Scan for the cell matching the given text and deliver its [X, Y] coordinate at center. 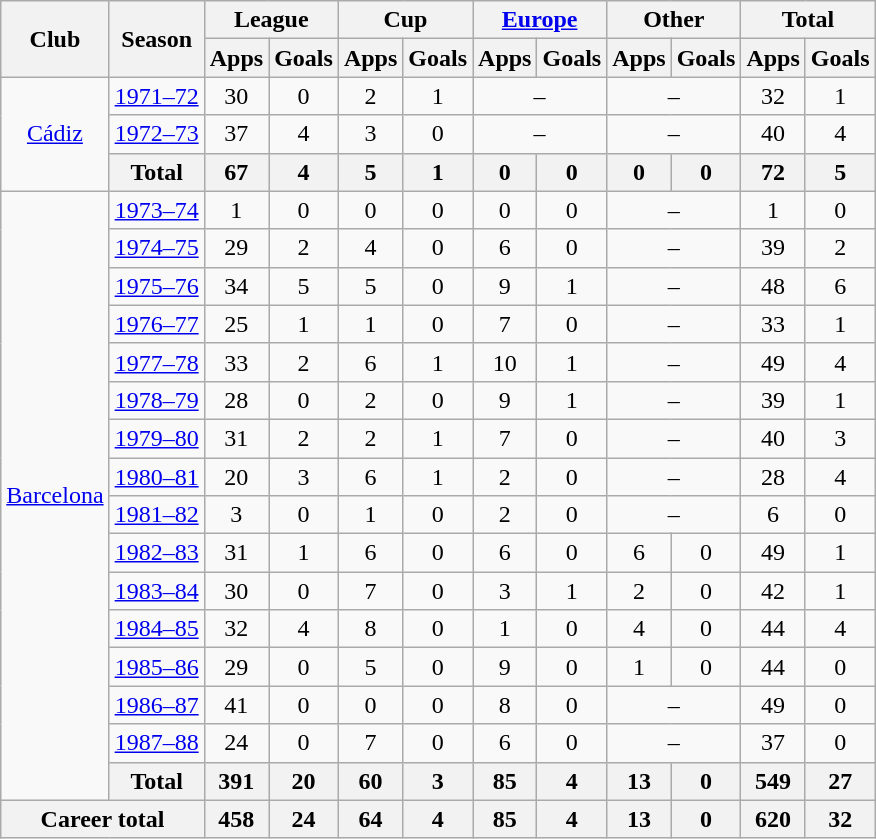
1984–85 [156, 629]
1977–78 [156, 362]
League [271, 20]
1973–74 [156, 210]
48 [773, 286]
1985–86 [156, 667]
1986–87 [156, 705]
1982–83 [156, 553]
Barcelona [55, 496]
72 [773, 172]
Season [156, 39]
1975–76 [156, 286]
27 [840, 781]
Other [674, 20]
Club [55, 39]
1974–75 [156, 248]
1976–77 [156, 324]
1981–82 [156, 515]
Europe [540, 20]
10 [505, 362]
1980–81 [156, 477]
25 [236, 324]
Cádiz [55, 134]
Career total [102, 819]
1987–88 [156, 743]
1979–80 [156, 438]
41 [236, 705]
67 [236, 172]
60 [370, 781]
64 [370, 819]
391 [236, 781]
Cup [405, 20]
42 [773, 591]
1983–84 [156, 591]
549 [773, 781]
1972–73 [156, 134]
1971–72 [156, 96]
620 [773, 819]
1978–79 [156, 400]
458 [236, 819]
34 [236, 286]
